Find where the given text appears and provide that cell's center as (x, y) coordinate. 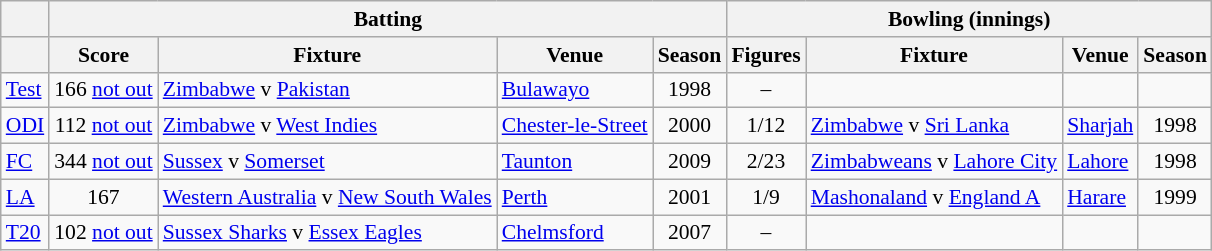
Perth (575, 197)
167 (103, 197)
LA (25, 197)
Chester-le-Street (575, 126)
Sussex v Somerset (328, 162)
Batting (388, 19)
112 not out (103, 126)
Bowling (innings) (969, 19)
Taunton (575, 162)
Mashonaland v England A (934, 197)
2007 (690, 233)
1/9 (766, 197)
Western Australia v New South Wales (328, 197)
Chelmsford (575, 233)
Zimbabwe v West Indies (328, 126)
2/23 (766, 162)
Test (25, 90)
1999 (1175, 197)
Harare (1100, 197)
344 not out (103, 162)
ODI (25, 126)
Score (103, 55)
2000 (690, 126)
Lahore (1100, 162)
FC (25, 162)
102 not out (103, 233)
Bulawayo (575, 90)
Figures (766, 55)
Zimbabweans v Lahore City (934, 162)
166 not out (103, 90)
2001 (690, 197)
Sussex Sharks v Essex Eagles (328, 233)
Sharjah (1100, 126)
T20 (25, 233)
2009 (690, 162)
Zimbabwe v Pakistan (328, 90)
1/12 (766, 126)
Zimbabwe v Sri Lanka (934, 126)
